From the cell containing the given text, extract its center point as (x, y) coordinate. 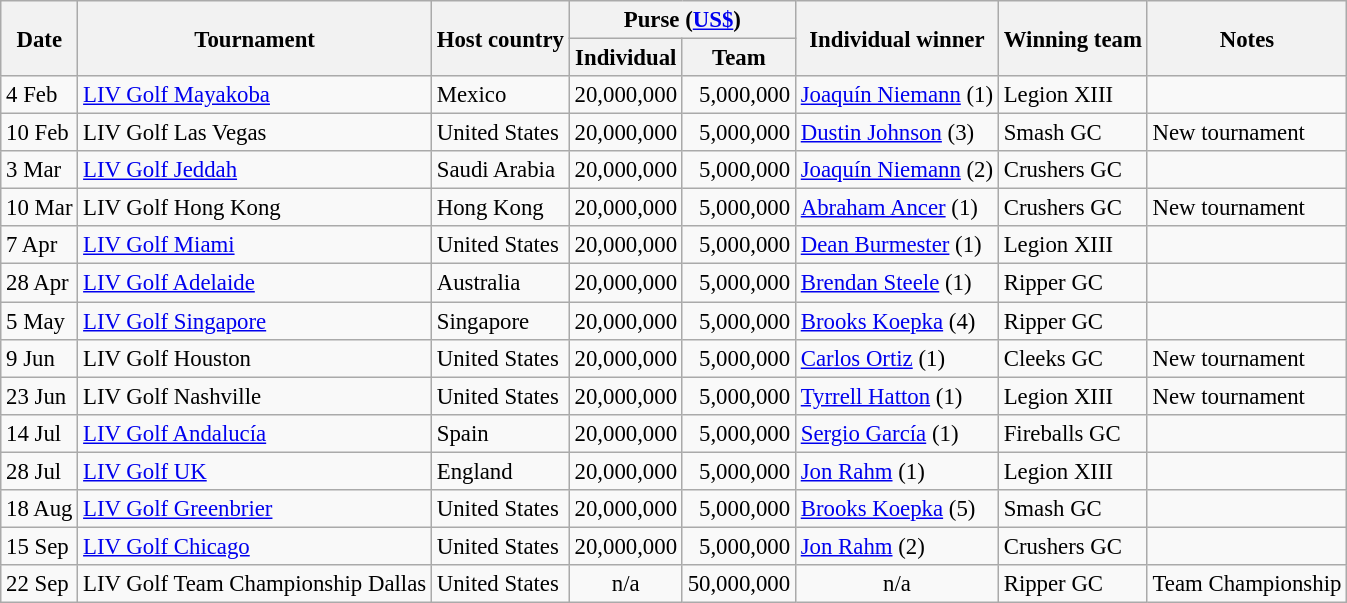
Notes (1246, 38)
Purse (US$) (682, 20)
Individual winner (896, 38)
Tyrrell Hatton (1) (896, 396)
LIV Golf Miami (255, 245)
Tournament (255, 38)
Joaquín Niemann (2) (896, 170)
Joaquín Niemann (1) (896, 95)
LIV Golf Houston (255, 358)
10 Feb (40, 133)
Jon Rahm (2) (896, 546)
7 Apr (40, 245)
Individual (626, 58)
Jon Rahm (1) (896, 471)
Carlos Ortiz (1) (896, 358)
Team Championship (1246, 584)
18 Aug (40, 509)
LIV Golf Las Vegas (255, 133)
Singapore (500, 321)
LIV Golf Greenbrier (255, 509)
Cleeks GC (1072, 358)
15 Sep (40, 546)
9 Jun (40, 358)
LIV Golf Andalucía (255, 433)
LIV Golf Singapore (255, 321)
LIV Golf Chicago (255, 546)
23 Jun (40, 396)
Mexico (500, 95)
10 Mar (40, 208)
5 May (40, 321)
Hong Kong (500, 208)
LIV Golf Team Championship Dallas (255, 584)
4 Feb (40, 95)
Abraham Ancer (1) (896, 208)
LIV Golf Hong Kong (255, 208)
Australia (500, 283)
3 Mar (40, 170)
Spain (500, 433)
Winning team (1072, 38)
LIV Golf UK (255, 471)
14 Jul (40, 433)
Brooks Koepka (4) (896, 321)
Date (40, 38)
Brendan Steele (1) (896, 283)
Dean Burmester (1) (896, 245)
LIV Golf Jeddah (255, 170)
28 Apr (40, 283)
Team (738, 58)
LIV Golf Mayakoba (255, 95)
LIV Golf Adelaide (255, 283)
50,000,000 (738, 584)
Saudi Arabia (500, 170)
Host country (500, 38)
Brooks Koepka (5) (896, 509)
Dustin Johnson (3) (896, 133)
Fireballs GC (1072, 433)
28 Jul (40, 471)
Sergio García (1) (896, 433)
LIV Golf Nashville (255, 396)
England (500, 471)
22 Sep (40, 584)
